From the cell containing the given text, extract its center point as [X, Y] coordinate. 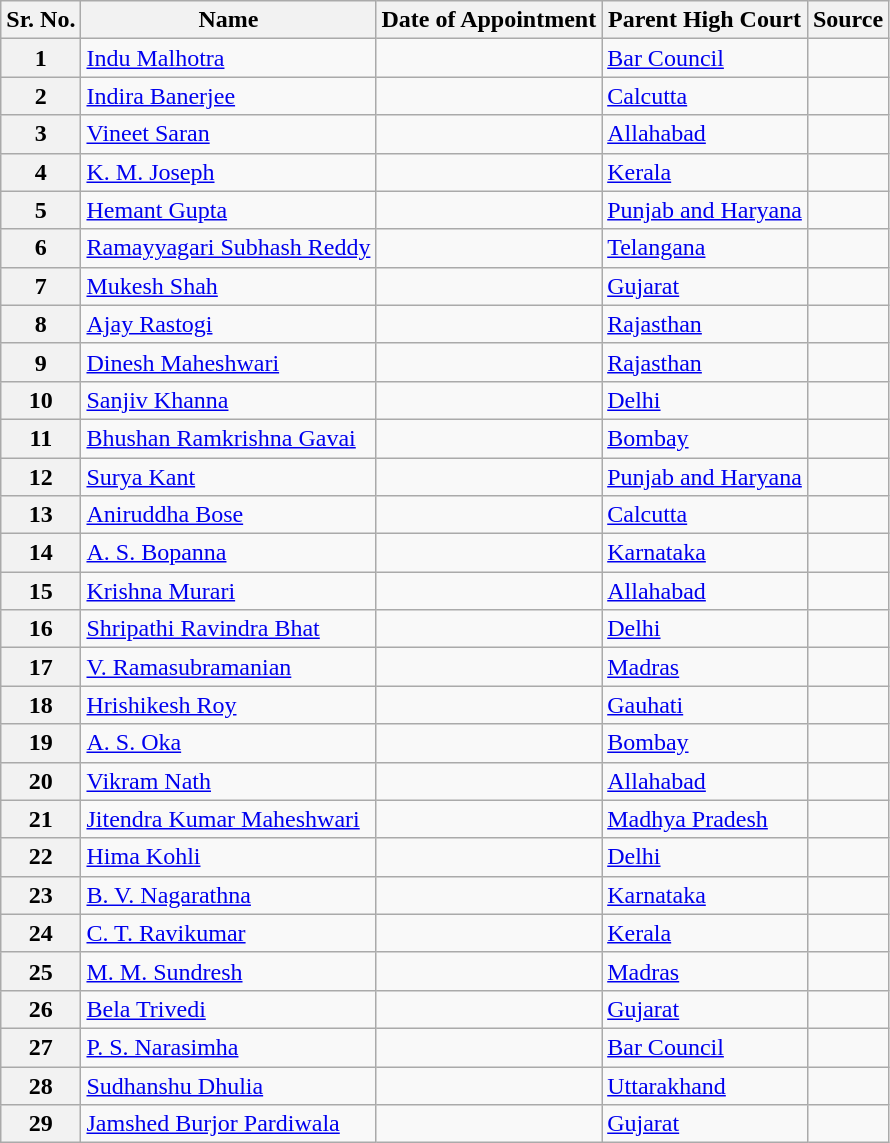
Mukesh Shah [228, 286]
16 [41, 629]
Indira Banerjee [228, 96]
Ramayyagari Subhash Reddy [228, 248]
24 [41, 933]
21 [41, 819]
13 [41, 515]
Aniruddha Bose [228, 515]
9 [41, 362]
Madhya Pradesh [705, 819]
Jitendra Kumar Maheshwari [228, 819]
27 [41, 1047]
Indu Malhotra [228, 58]
Vikram Nath [228, 781]
Krishna Murari [228, 591]
Parent High Court [705, 20]
Ajay Rastogi [228, 324]
A. S. Bopanna [228, 553]
Bhushan Ramkrishna Gavai [228, 438]
B. V. Nagarathna [228, 895]
14 [41, 553]
Uttarakhand [705, 1085]
Gauhati [705, 705]
10 [41, 400]
Hemant Gupta [228, 210]
22 [41, 857]
Hima Kohli [228, 857]
28 [41, 1085]
Source [848, 20]
20 [41, 781]
Sanjiv Khanna [228, 400]
23 [41, 895]
4 [41, 172]
2 [41, 96]
11 [41, 438]
8 [41, 324]
M. M. Sundresh [228, 971]
Dinesh Maheshwari [228, 362]
Jamshed Burjor Pardiwala [228, 1124]
C. T. Ravikumar [228, 933]
7 [41, 286]
6 [41, 248]
Telangana [705, 248]
Date of Appointment [489, 20]
15 [41, 591]
25 [41, 971]
Hrishikesh Roy [228, 705]
A. S. Oka [228, 743]
3 [41, 134]
29 [41, 1124]
Sudhanshu Dhulia [228, 1085]
K. M. Joseph [228, 172]
18 [41, 705]
Bela Trivedi [228, 1009]
V. Ramasubramanian [228, 667]
Sr. No. [41, 20]
Surya Kant [228, 477]
Name [228, 20]
19 [41, 743]
12 [41, 477]
5 [41, 210]
Vineet Saran [228, 134]
Shripathi Ravindra Bhat [228, 629]
17 [41, 667]
P. S. Narasimha [228, 1047]
1 [41, 58]
26 [41, 1009]
